Pinpoint the cell where the given text exists, returning its [x, y] midpoint coordinate. 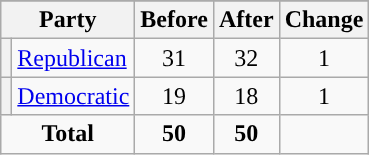
After [246, 20]
19 [174, 96]
Before [174, 20]
32 [246, 58]
31 [174, 58]
Change [324, 20]
Democratic [74, 96]
Party [68, 20]
Republican [74, 58]
18 [246, 96]
Total [68, 134]
